Extract the [X, Y] coordinate from the center of the cell holding the provided text.  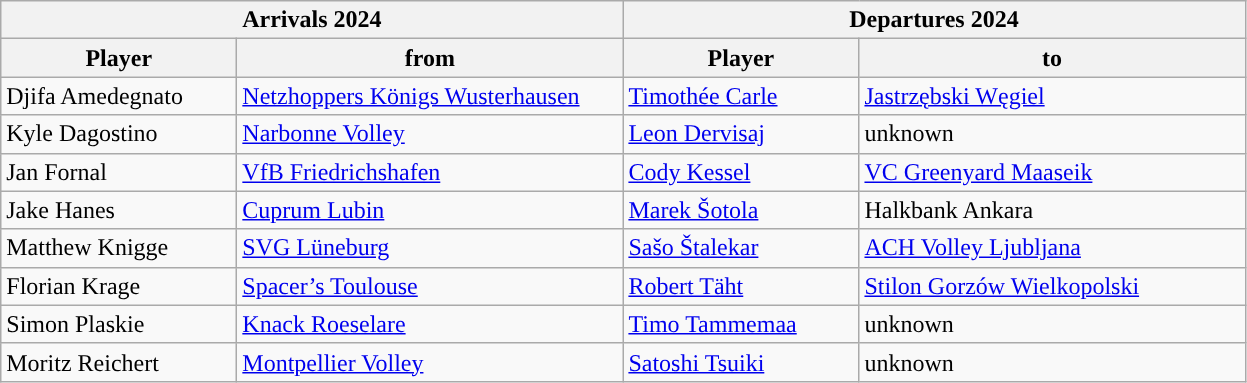
Leon Dervisaj [741, 134]
Moritz Reichert [119, 362]
Satoshi Tsuiki [741, 362]
Sašo Štalekar [741, 248]
Timo Tammemaa [741, 324]
ACH Volley Ljubljana [1052, 248]
Departures 2024 [934, 20]
Djifa Amedegnato [119, 96]
Montpellier Volley [430, 362]
Kyle Dagostino [119, 134]
Netzhoppers Königs Wusterhausen [430, 96]
Jake Hanes [119, 210]
Halkbank Ankara [1052, 210]
Knack Roeselare [430, 324]
Cuprum Lubin [430, 210]
Jastrzębski Węgiel [1052, 96]
Marek Šotola [741, 210]
Arrivals 2024 [312, 20]
VC Greenyard Maaseik [1052, 172]
VfB Friedrichshafen [430, 172]
Jan Fornal [119, 172]
Florian Krage [119, 286]
SVG Lüneburg [430, 248]
Robert Täht [741, 286]
to [1052, 58]
Narbonne Volley [430, 134]
Cody Kessel [741, 172]
Stilon Gorzów Wielkopolski [1052, 286]
from [430, 58]
Simon Plaskie [119, 324]
Matthew Knigge [119, 248]
Spacer’s Toulouse [430, 286]
Timothée Carle [741, 96]
